From the cell containing the given text, extract its center point as (x, y) coordinate. 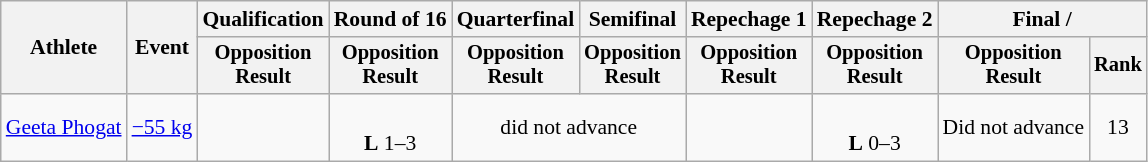
Event (162, 48)
Geeta Phogat (64, 128)
Repechage 2 (875, 19)
L 1–3 (390, 128)
Round of 16 (390, 19)
Athlete (64, 48)
13 (1118, 128)
Final / (1042, 19)
Qualification (262, 19)
Semifinal (632, 19)
Quarterfinal (516, 19)
Repechage 1 (749, 19)
−55 kg (162, 128)
did not advance (569, 128)
Did not advance (1014, 128)
Rank (1118, 66)
L 0–3 (875, 128)
